Return the [X, Y] coordinate for the center point of the cell that contains the specified text.  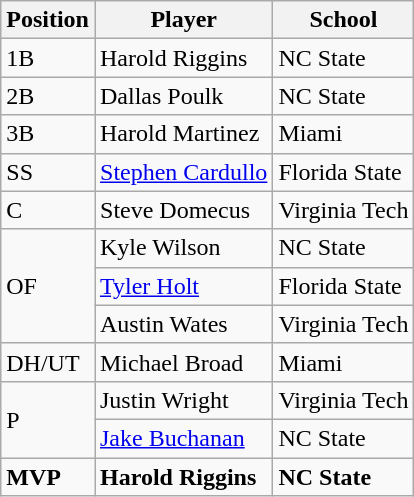
DH/UT [48, 362]
Dallas Poulk [183, 96]
SS [48, 172]
3B [48, 134]
Justin Wright [183, 400]
Austin Wates [183, 324]
Tyler Holt [183, 286]
Jake Buchanan [183, 438]
Player [183, 20]
Steve Domecus [183, 210]
OF [48, 286]
C [48, 210]
Harold Martinez [183, 134]
Kyle Wilson [183, 248]
Stephen Cardullo [183, 172]
MVP [48, 477]
P [48, 419]
2B [48, 96]
Michael Broad [183, 362]
Position [48, 20]
1B [48, 58]
School [344, 20]
